Return the (X, Y) coordinate for the center point of the cell that contains the specified text.  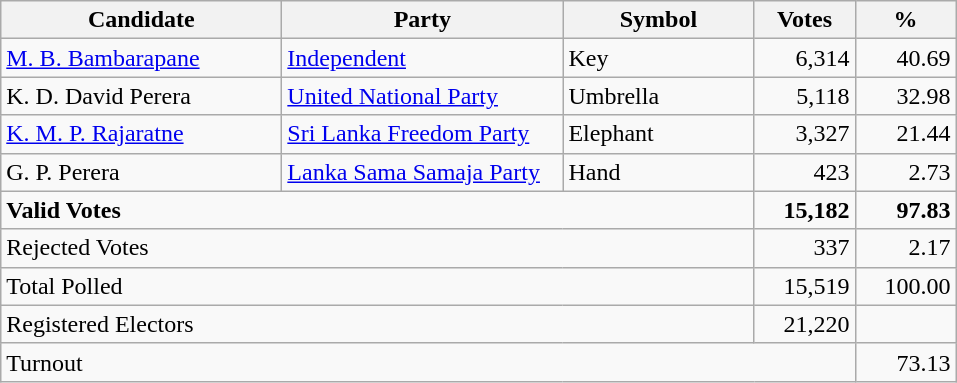
Key (658, 58)
K. D. David Perera (142, 96)
15,182 (804, 210)
Votes (804, 20)
100.00 (906, 286)
Hand (658, 172)
Independent (422, 58)
K. M. P. Rajaratne (142, 134)
Registered Electors (378, 324)
337 (804, 248)
Valid Votes (378, 210)
Symbol (658, 20)
3,327 (804, 134)
Candidate (142, 20)
423 (804, 172)
Rejected Votes (378, 248)
Turnout (428, 362)
Umbrella (658, 96)
2.73 (906, 172)
5,118 (804, 96)
21.44 (906, 134)
Party (422, 20)
Lanka Sama Samaja Party (422, 172)
6,314 (804, 58)
40.69 (906, 58)
G. P. Perera (142, 172)
Total Polled (378, 286)
Sri Lanka Freedom Party (422, 134)
United National Party (422, 96)
15,519 (804, 286)
21,220 (804, 324)
97.83 (906, 210)
2.17 (906, 248)
M. B. Bambarapane (142, 58)
% (906, 20)
73.13 (906, 362)
Elephant (658, 134)
32.98 (906, 96)
